Return (X, Y) of the center of cell containing provided text 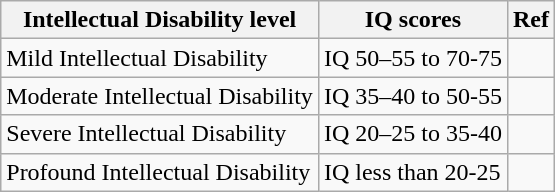
IQ 20–25 to 35-40 (412, 134)
Profound Intellectual Disability (160, 172)
IQ 35–40 to 50-55 (412, 96)
Severe Intellectual Disability (160, 134)
IQ scores (412, 20)
IQ 50–55 to 70-75 (412, 58)
Mild Intellectual Disability (160, 58)
Intellectual Disability level (160, 20)
Ref (530, 20)
IQ less than 20-25 (412, 172)
Moderate Intellectual Disability (160, 96)
